Pinpoint the cell where the given text exists, returning its [X, Y] midpoint coordinate. 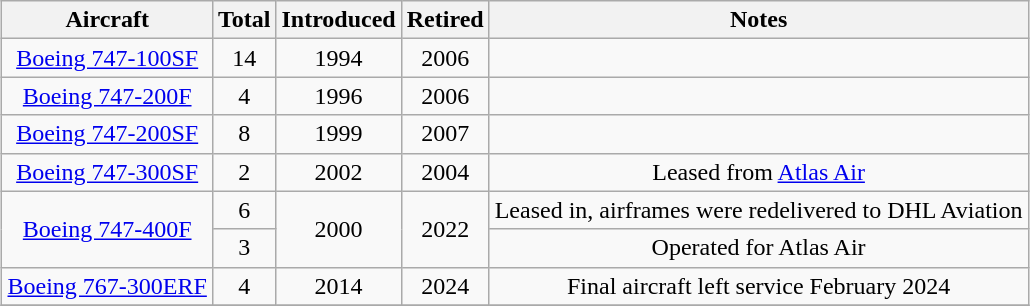
6 [244, 210]
Retired [445, 20]
Leased from Atlas Air [758, 172]
3 [244, 248]
Boeing 747-100SF [107, 58]
8 [244, 134]
Final aircraft left service February 2024 [758, 286]
2000 [338, 229]
Boeing 747-200F [107, 96]
Total [244, 20]
Boeing 767-300ERF [107, 286]
2004 [445, 172]
2002 [338, 172]
2024 [445, 286]
2014 [338, 286]
14 [244, 58]
1999 [338, 134]
Introduced [338, 20]
1996 [338, 96]
Leased in, airframes were redelivered to DHL Aviation [758, 210]
Notes [758, 20]
Aircraft [107, 20]
2007 [445, 134]
Operated for Atlas Air [758, 248]
Boeing 747-300SF [107, 172]
Boeing 747-400F [107, 229]
Boeing 747-200SF [107, 134]
1994 [338, 58]
2022 [445, 229]
2 [244, 172]
